For the text-containing cell, return its midpoint in (x, y) coordinate format. 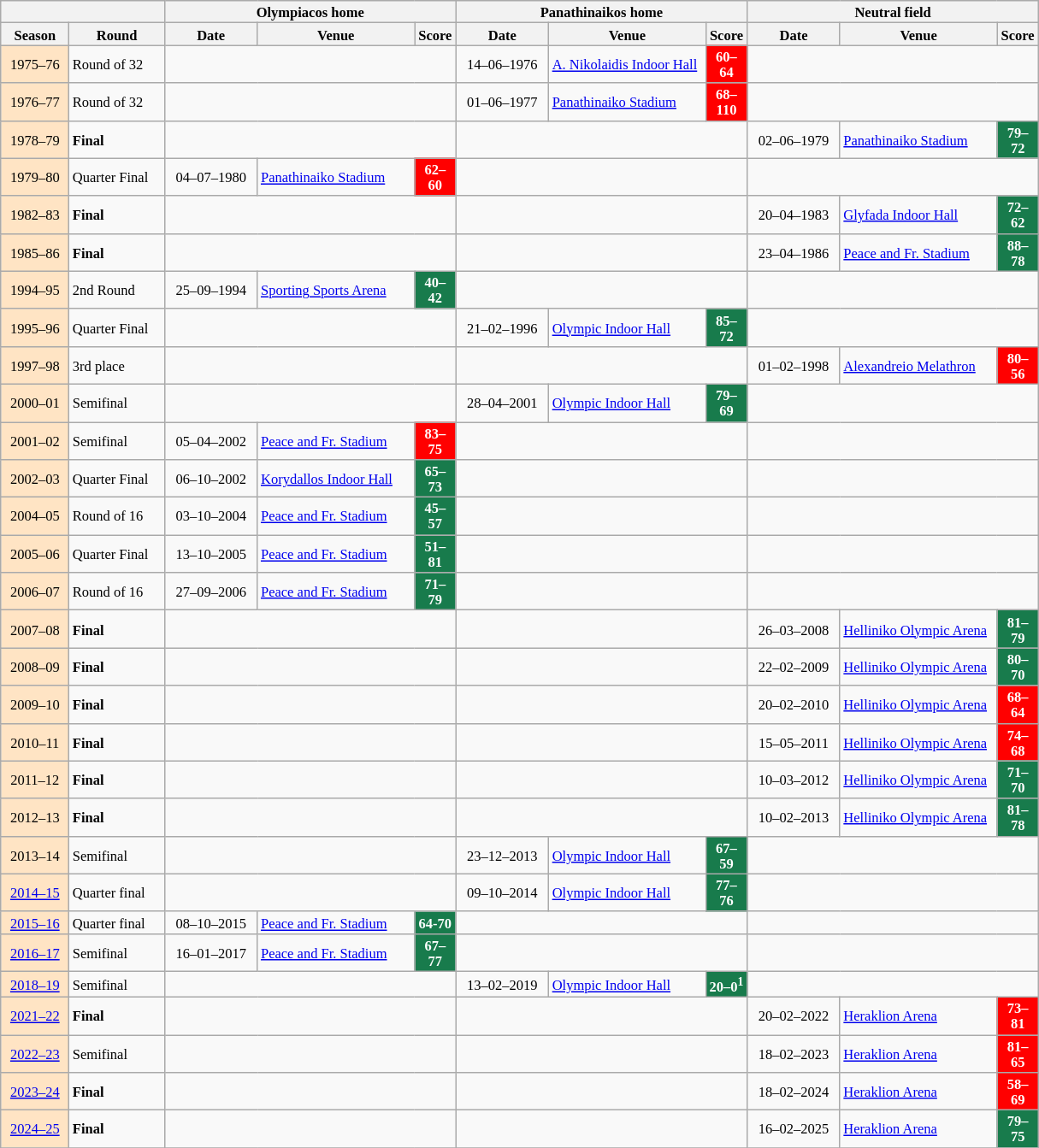
79–75 (1018, 1129)
1994–95 (35, 290)
06–10–2002 (210, 479)
2010–11 (35, 742)
02–06–1979 (794, 139)
1997–98 (35, 365)
1979–80 (35, 177)
16–01–2017 (210, 952)
72–62 (1018, 215)
71–70 (1018, 780)
Round (117, 34)
81–65 (1018, 1054)
81–78 (1018, 817)
20–02–2010 (794, 704)
15–05–2011 (794, 742)
Korydallos Indoor Hall (336, 479)
2024–25 (35, 1129)
85–72 (727, 327)
22–02–2009 (794, 667)
1978–79 (35, 139)
21–02–1996 (503, 327)
04–07–1980 (210, 177)
Season (35, 34)
20–01 (727, 984)
79–69 (727, 403)
64-70 (434, 922)
2023–24 (35, 1092)
20–02–2022 (794, 1016)
01–02–1998 (794, 365)
2016–17 (35, 952)
23–04–1986 (794, 252)
16–02–2025 (794, 1129)
2012–13 (35, 817)
51–81 (434, 554)
09–10–2014 (503, 892)
23–12–2013 (503, 855)
Alexandreio Melathron (918, 365)
2021–22 (35, 1016)
80–70 (1018, 667)
83–75 (434, 441)
58–69 (1018, 1092)
2nd Round (117, 290)
18–02–2024 (794, 1092)
80–56 (1018, 365)
62–60 (434, 177)
45–57 (434, 516)
2018–19 (35, 984)
2005–06 (35, 554)
1975–76 (35, 64)
74–68 (1018, 742)
2009–10 (35, 704)
2001–02 (35, 441)
13–02–2019 (503, 984)
2013–14 (35, 855)
05–04–2002 (210, 441)
1976–77 (35, 102)
A. Nikolaidis Indoor Hall (628, 64)
67–77 (434, 952)
68–64 (1018, 704)
14–06–1976 (503, 64)
Olympiacos home (310, 12)
81–79 (1018, 629)
60–64 (727, 64)
1995–96 (35, 327)
2007–08 (35, 629)
3rd place (117, 365)
Glyfada Indoor Hall (918, 215)
2022–23 (35, 1054)
40–42 (434, 290)
13–10–2005 (210, 554)
2004–05 (35, 516)
2002–03 (35, 479)
2011–12 (35, 780)
2000–01 (35, 403)
73–81 (1018, 1016)
Neutral field (893, 12)
2008–09 (35, 667)
18–02–2023 (794, 1054)
67–59 (727, 855)
65–73 (434, 479)
27–09–2006 (210, 592)
71–79 (434, 592)
1982–83 (35, 215)
2014–15 (35, 892)
03–10–2004 (210, 516)
10–02–2013 (794, 817)
Sporting Sports Arena (336, 290)
77–76 (727, 892)
2006–07 (35, 592)
10–03–2012 (794, 780)
68–110 (727, 102)
1985–86 (35, 252)
01–06–1977 (503, 102)
28–04–2001 (503, 403)
79–72 (1018, 139)
08–10–2015 (210, 922)
88–78 (1018, 252)
Panathinaikos home (602, 12)
20–04–1983 (794, 215)
2015–16 (35, 922)
25–09–1994 (210, 290)
26–03–2008 (794, 629)
